Output the [X, Y] coordinate of the center of the cell containing the given text.  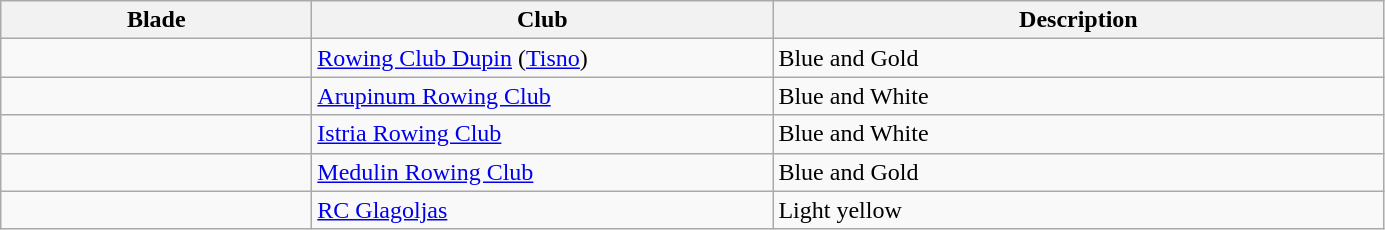
Istria Rowing Club [542, 134]
Light yellow [1078, 210]
Arupinum Rowing Club [542, 96]
Club [542, 20]
Medulin Rowing Club [542, 172]
Rowing Club Dupin (Tisno) [542, 58]
RC Glagoljas [542, 210]
Blade [156, 20]
Description [1078, 20]
